Locate the cell with the specified text and output its [X, Y] center coordinate. 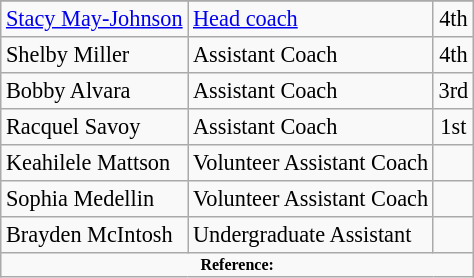
Reference: [238, 264]
Sophia Medellin [94, 198]
Shelby Miller [94, 55]
3rd [453, 90]
Undergraduate Assistant [311, 234]
Keahilele Mattson [94, 162]
Bobby Alvara [94, 90]
Racquel Savoy [94, 126]
Brayden McIntosh [94, 234]
Stacy May-Johnson [94, 19]
Head coach [311, 19]
1st [453, 126]
